Provide the [X, Y] coordinate of the cell's center where the given text is located.  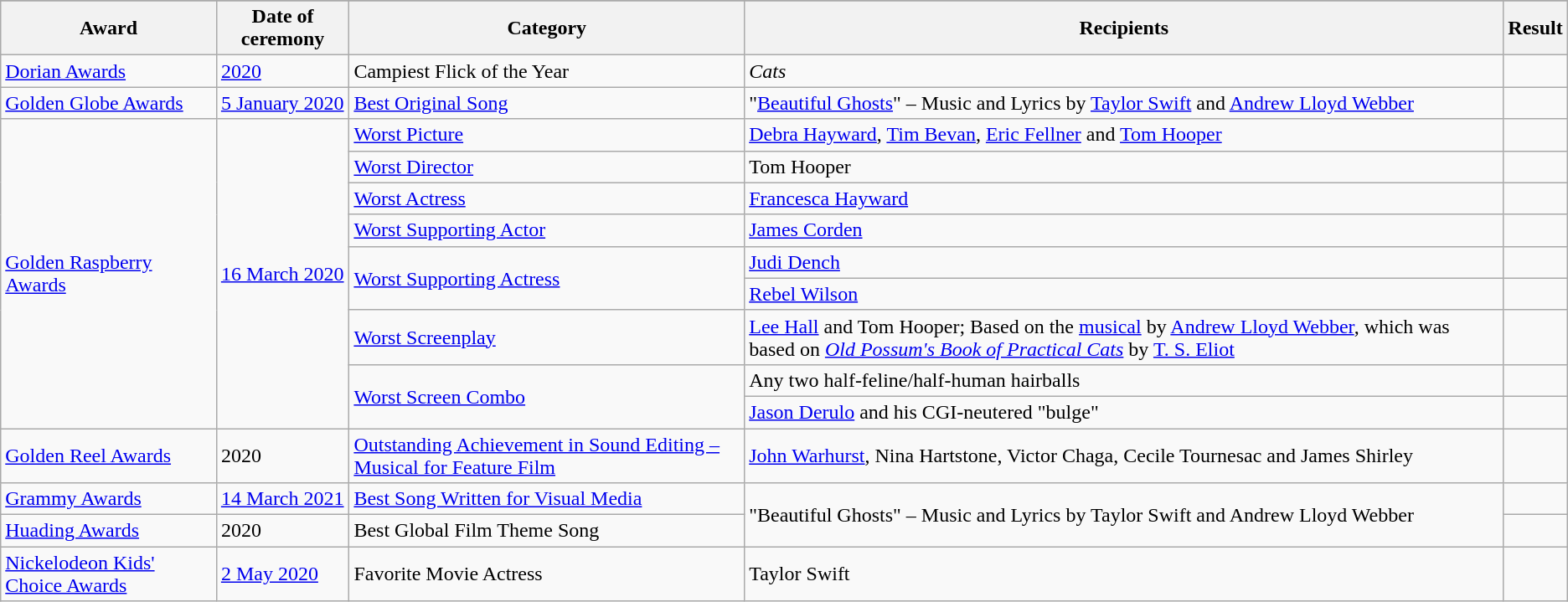
Golden Globe Awards [109, 103]
Worst Screenplay [547, 337]
Debra Hayward, Tim Bevan, Eric Fellner and Tom Hooper [1124, 135]
Golden Reel Awards [109, 455]
Nickelodeon Kids' Choice Awards [109, 574]
Date of ceremony [283, 28]
Favorite Movie Actress [547, 574]
Worst Director [547, 167]
Jason Derulo and his CGI-neutered "bulge" [1124, 412]
Result [1535, 28]
Worst Screen Combo [547, 396]
John Warhurst, Nina Hartstone, Victor Chaga, Cecile Tournesac and James Shirley [1124, 455]
Rebel Wilson [1124, 294]
2 May 2020 [283, 574]
14 March 2021 [283, 499]
Lee Hall and Tom Hooper; Based on the musical by Andrew Lloyd Webber, which was based on Old Possum's Book of Practical Cats by T. S. Eliot [1124, 337]
Best Original Song [547, 103]
Best Song Written for Visual Media [547, 499]
Category [547, 28]
5 January 2020 [283, 103]
Francesca Hayward [1124, 198]
Outstanding Achievement in Sound Editing – Musical for Feature Film [547, 455]
Worst Actress [547, 198]
Dorian Awards [109, 71]
Recipients [1124, 28]
Judi Dench [1124, 262]
Campiest Flick of the Year [547, 71]
Any two half-feline/half-human hairballs [1124, 380]
16 March 2020 [283, 274]
Huading Awards [109, 531]
Award [109, 28]
Golden Raspberry Awards [109, 274]
Cats [1124, 71]
Best Global Film Theme Song [547, 531]
Grammy Awards [109, 499]
Taylor Swift [1124, 574]
Tom Hooper [1124, 167]
Worst Supporting Actress [547, 278]
Worst Picture [547, 135]
James Corden [1124, 230]
Worst Supporting Actor [547, 230]
